Provide the [X, Y] coordinate of the cell's center where the given text is located.  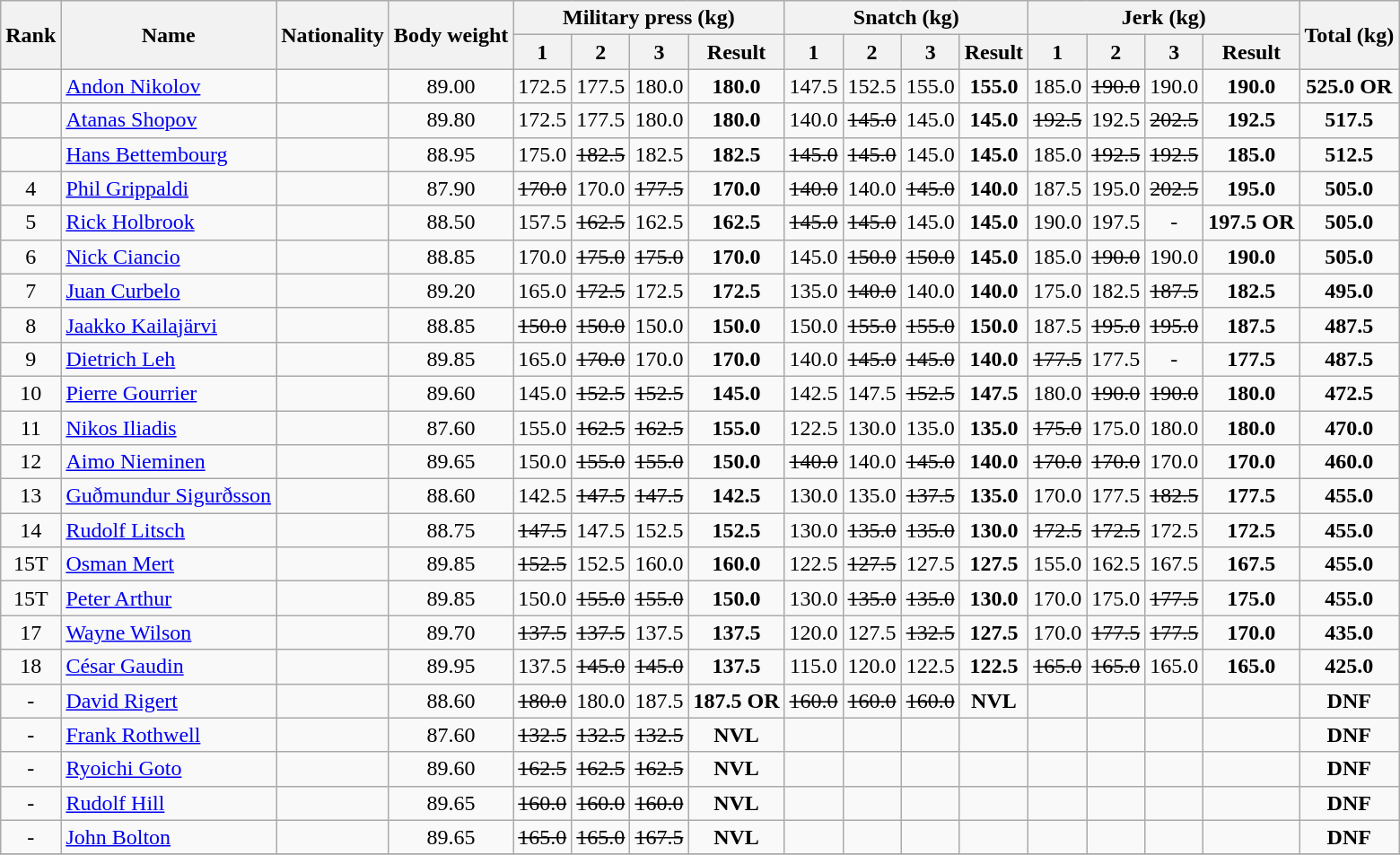
5 [31, 222]
Snatch (kg) [906, 18]
88.50 [451, 222]
187.5 OR [736, 701]
14 [31, 530]
Jerk (kg) [1164, 18]
Peter Arthur [169, 598]
425.0 [1350, 667]
89.95 [451, 667]
87.90 [451, 188]
Rank [31, 35]
Wayne Wilson [169, 633]
7 [31, 291]
10 [31, 393]
Dietrich Leh [169, 359]
517.5 [1350, 120]
435.0 [1350, 633]
Osman Mert [169, 564]
115.0 [813, 667]
88.95 [451, 154]
Military press (kg) [649, 18]
8 [31, 325]
525.0 OR [1350, 86]
Nick Ciancio [169, 257]
13 [31, 496]
César Gaudin [169, 667]
Andon Nikolov [169, 86]
Name [169, 35]
12 [31, 462]
Rudolf Litsch [169, 530]
David Rigert [169, 701]
Guðmundur Sigurðsson [169, 496]
Atanas Shopov [169, 120]
Hans Bettembourg [169, 154]
89.20 [451, 291]
89.80 [451, 120]
4 [31, 188]
88.75 [451, 530]
Rudolf Hill [169, 803]
Total (kg) [1350, 35]
Aimo Nieminen [169, 462]
John Bolton [169, 837]
11 [31, 428]
Nikos Iliadis [169, 428]
495.0 [1350, 291]
9 [31, 359]
Body weight [451, 35]
89.00 [451, 86]
197.5 [1116, 222]
157.5 [542, 222]
197.5 OR [1251, 222]
Juan Curbelo [169, 291]
Phil Grippaldi [169, 188]
Ryoichi Goto [169, 769]
470.0 [1350, 428]
460.0 [1350, 462]
Rick Holbrook [169, 222]
17 [31, 633]
18 [31, 667]
Pierre Gourrier [169, 393]
472.5 [1350, 393]
512.5 [1350, 154]
6 [31, 257]
89.70 [451, 633]
Jaakko Kailajärvi [169, 325]
Frank Rothwell [169, 735]
Nationality [333, 35]
